For the text-containing cell, return its midpoint in (x, y) coordinate format. 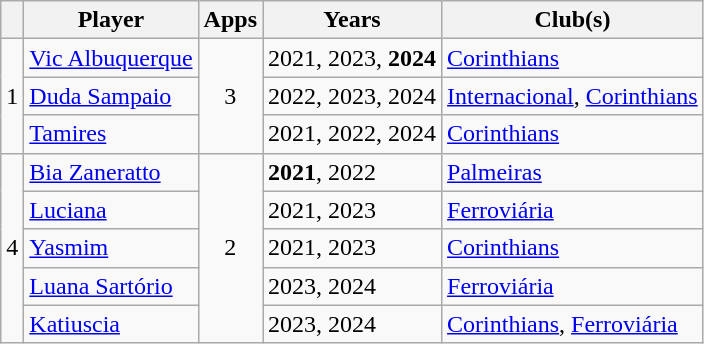
3 (230, 96)
Luana Sartório (111, 286)
2 (230, 248)
4 (12, 248)
2022, 2023, 2024 (352, 96)
Apps (230, 20)
Palmeiras (573, 172)
1 (12, 96)
Katiuscia (111, 324)
Vic Albuquerque (111, 58)
Club(s) (573, 20)
Corinthians, Ferroviária (573, 324)
Luciana (111, 210)
Tamires (111, 134)
Yasmim (111, 248)
2021, 2022 (352, 172)
Years (352, 20)
Duda Sampaio (111, 96)
2021, 2023, 2024 (352, 58)
Internacional, Corinthians (573, 96)
Bia Zaneratto (111, 172)
2021, 2022, 2024 (352, 134)
Player (111, 20)
